Capture the cell that displays the provided text and extract its (X, Y) central coordinate. 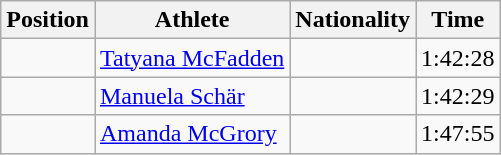
1:42:28 (458, 58)
Time (458, 20)
1:42:29 (458, 96)
Amanda McGrory (192, 134)
Manuela Schär (192, 96)
Position (48, 20)
1:47:55 (458, 134)
Athlete (192, 20)
Nationality (353, 20)
Tatyana McFadden (192, 58)
